Return (x, y) of the center of cell containing provided text 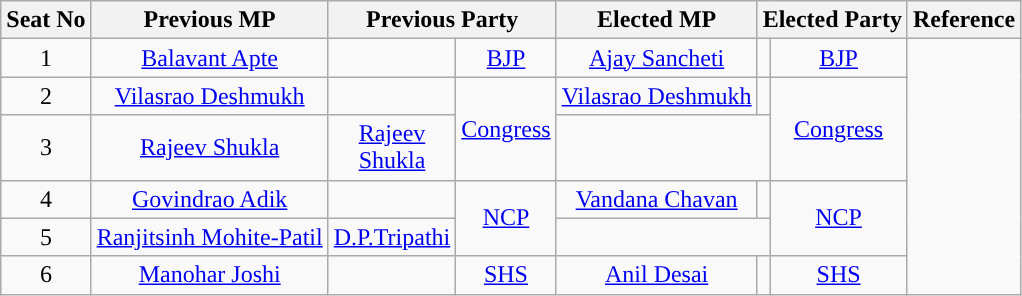
Ranjitsinh Mohite-Patil (210, 237)
6 (46, 275)
Reference (964, 20)
5 (46, 237)
Seat No (46, 20)
Ajay Sancheti (656, 58)
Balavant Apte (210, 58)
3 (46, 148)
D.P.Tripathi (392, 237)
1 (46, 58)
Manohar Joshi (210, 275)
Elected Party (832, 20)
Govindrao Adik (210, 199)
Previous Party (442, 20)
Anil Desai (656, 275)
Vandana Chavan (656, 199)
2 (46, 96)
4 (46, 199)
Elected MP (656, 20)
Previous MP (210, 20)
